Return (x, y) of the center of cell containing provided text 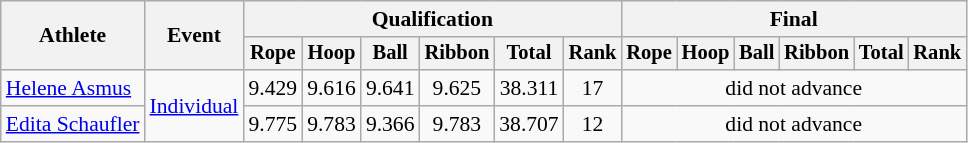
9.775 (272, 124)
Event (194, 36)
Final (794, 19)
Athlete (73, 36)
17 (593, 88)
Qualification (432, 19)
9.429 (272, 88)
Helene Asmus (73, 88)
12 (593, 124)
Edita Schaufler (73, 124)
9.616 (332, 88)
38.311 (528, 88)
9.366 (390, 124)
38.707 (528, 124)
9.625 (458, 88)
Individual (194, 106)
9.641 (390, 88)
